Provide the (X, Y) coordinate of the cell's center where the given text is located.  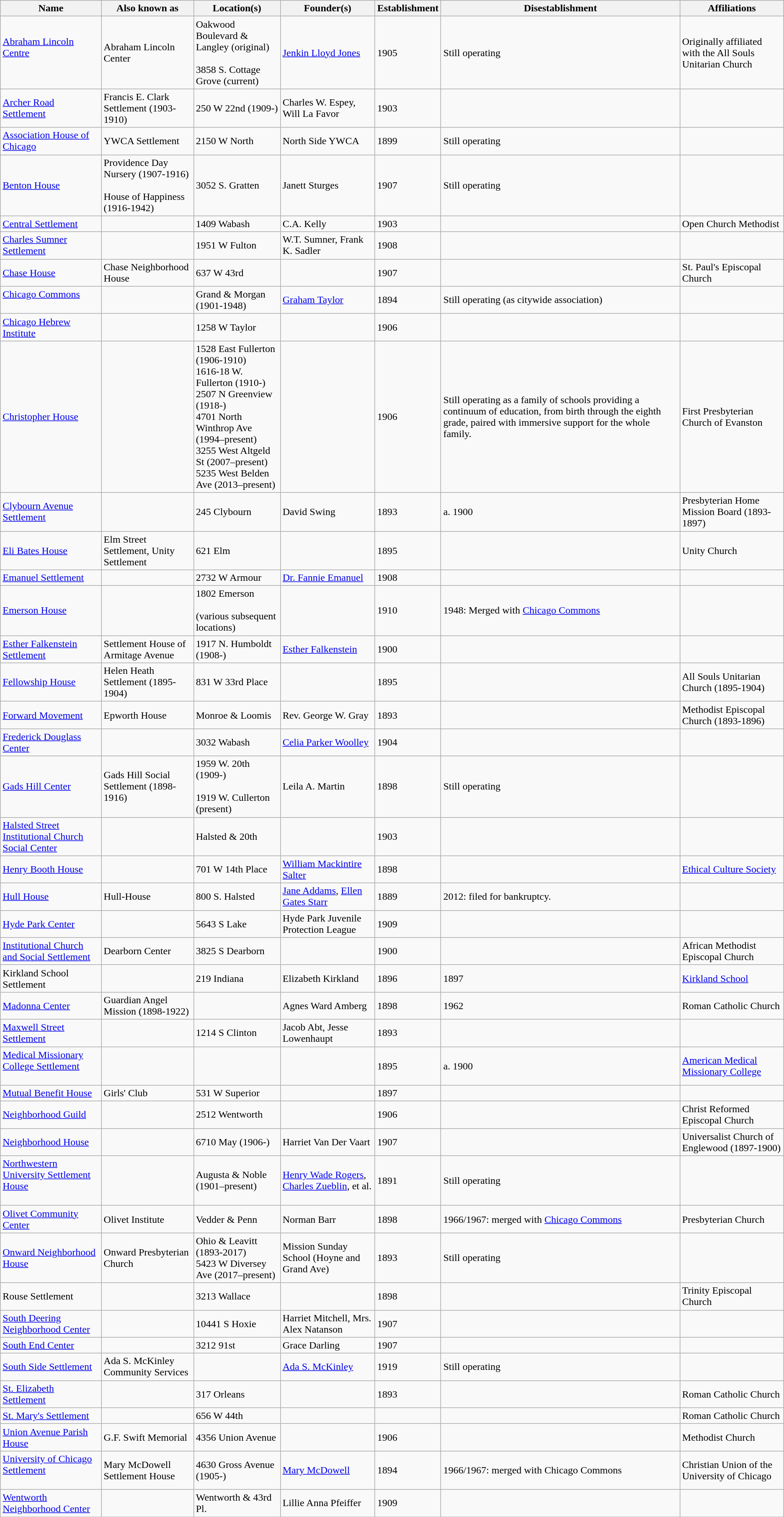
Christian Union of the University of Chicago (732, 1470)
Affiliations (732, 8)
Olivet Institute (147, 1219)
10441 S Hoxie (237, 1323)
Helen Heath Settlement (1895-1904) (147, 682)
Ethical Culture Society (732, 869)
Halsted Street Institutional Church Social Center (51, 836)
2732 W Armour (237, 578)
Emerson House (51, 611)
Mary McDowell Settlement House (147, 1470)
Celia Parker Woolley (328, 743)
St. Paul's Episcopal Church (732, 272)
Esther Falkenstein (328, 650)
Methodist Church (732, 1437)
Originally affiliated with the All Souls Unitarian Church (732, 53)
First Presbyterian Church of Evanston (732, 417)
3052 S. Gratten (237, 185)
Maxwell Street Settlement (51, 1033)
1910 (408, 611)
317 Orleans (237, 1394)
Monroe & Loomis (237, 715)
Leila A. Martin (328, 787)
1258 W Taylor (237, 327)
5643 S Lake (237, 924)
South Deering Neighborhood Center (51, 1323)
1951 W Fulton (237, 246)
Founder(s) (328, 8)
1409 Wabash (237, 224)
Institutional Church and Social Settlement (51, 951)
Chase House (51, 272)
C.A. Kelly (328, 224)
1919 (408, 1367)
Norman Barr (328, 1219)
Wentworth & 43rd Pl. (237, 1503)
Harriet Mitchell, Mrs. Alex Natanson (328, 1323)
North Side YWCA (328, 141)
Frederick Douglass Center (51, 743)
Madonna Center (51, 1006)
2012: filed for bankruptcy. (560, 897)
Mutual Benefit House (51, 1093)
Chicago Commons (51, 300)
St. Mary's Settlement (51, 1416)
African Methodist Episcopal Church (732, 951)
Ohio & Leavitt (1893-2017)5423 W Diversey Ave (2017–present) (237, 1258)
Harriet Van Der Vaart (328, 1142)
Abraham Lincoln Centre (51, 53)
Neighborhood Guild (51, 1115)
Benton House (51, 185)
Gads Hill Center (51, 787)
1802 Emerson(various subsequent locations) (237, 611)
1891 (408, 1181)
Halsted & 20th (237, 836)
219 Indiana (237, 978)
Grand & Morgan (1901-1948) (237, 300)
1917 N. Humboldt (1908-) (237, 650)
Agnes Ward Amberg (328, 1006)
Methodist Episcopal Church (1893-1896) (732, 715)
Epworth House (147, 715)
Unity Church (732, 551)
Hull-House (147, 897)
Presbyterian Church (732, 1219)
W.T. Sumner, Frank K. Sadler (328, 246)
656 W 44th (237, 1416)
831 W 33rd Place (237, 682)
Settlement House of Armitage Avenue (147, 650)
6710 May (1906-) (237, 1142)
Kirkland School (732, 978)
Medical Missionary College Settlement (51, 1066)
Central Settlement (51, 224)
Location(s) (237, 8)
St. Elizabeth Settlement (51, 1394)
Hyde Park Juvenile Protection League (328, 924)
Wentworth Neighborhood Center (51, 1503)
Hull House (51, 897)
University of Chicago Settlement (51, 1470)
Hyde Park Center (51, 924)
Esther Falkenstein Settlement (51, 650)
South Side Settlement (51, 1367)
Establishment (408, 8)
Christopher House (51, 417)
531 W Superior (237, 1093)
Olivet Community Center (51, 1219)
Ada S. McKinley Community Services (147, 1367)
American Medical Missionary College (732, 1066)
Mission Sunday School (Hoyne and Grand Ave) (328, 1258)
1959 W. 20th (1909-)1919 W. Cullerton (present) (237, 787)
Dr. Fannie Emanuel (328, 578)
1905 (408, 53)
Rev. George W. Gray (328, 715)
Charles W. Espey, Will La Favor (328, 108)
Union Avenue Parish House (51, 1437)
Emanuel Settlement (51, 578)
Lillie Anna Pfeiffer (328, 1503)
Open Church Methodist (732, 224)
Clybourn Avenue Settlement (51, 512)
2150 W North (237, 141)
Onward Presbyterian Church (147, 1258)
Neighborhood House (51, 1142)
G.F. Swift Memorial (147, 1437)
Dearborn Center (147, 951)
Christ Reformed Episcopal Church (732, 1115)
Henry Wade Rogers, Charles Zueblin, et al. (328, 1181)
Girls' Club (147, 1093)
Ada S. McKinley (328, 1367)
South End Center (51, 1345)
Association House of Chicago (51, 141)
Elm Street Settlement, Unity Settlement (147, 551)
Kirkland School Settlement (51, 978)
2512 Wentworth (237, 1115)
3825 S Dearborn (237, 951)
1904 (408, 743)
Elizabeth Kirkland (328, 978)
Chicago Hebrew Institute (51, 327)
1962 (560, 1006)
Guardian Angel Mission (1898-1922) (147, 1006)
701 W 14th Place (237, 869)
3213 Wallace (237, 1297)
Janett Sturges (328, 185)
Chase Neighborhood House (147, 272)
4630 Gross Avenue (1905-) (237, 1470)
David Swing (328, 512)
Augusta & Noble (1901–present) (237, 1181)
YWCA Settlement (147, 141)
250 W 22nd (1909-) (237, 108)
Grace Darling (328, 1345)
1896 (408, 978)
3032 Wabash (237, 743)
Onward Neighborhood House (51, 1258)
Henry Booth House (51, 869)
Northwestern University Settlement House (51, 1181)
Jane Addams, Ellen Gates Starr (328, 897)
Fellowship House (51, 682)
Jacob Abt, Jesse Lowenhaupt (328, 1033)
Still operating (as citywide association) (560, 300)
621 Elm (237, 551)
Jenkin Lloyd Jones (328, 53)
Archer Road Settlement (51, 108)
Mary McDowell (328, 1470)
Oakwood Boulevard & Langley (original)3858 S. Cottage Grove (current) (237, 53)
Name (51, 8)
1899 (408, 141)
800 S. Halsted (237, 897)
Francis E. Clark Settlement (1903-1910) (147, 108)
Rouse Settlement (51, 1297)
Presbyterian Home Mission Board (1893-1897) (732, 512)
1889 (408, 897)
1948: Merged with Chicago Commons (560, 611)
637 W 43rd (237, 272)
Abraham Lincoln Center (147, 53)
Graham Taylor (328, 300)
Providence Day Nursery (1907-1916)House of Happiness (1916-1942) (147, 185)
3212 91st (237, 1345)
Eli Bates House (51, 551)
All Souls Unitarian Church (1895-1904) (732, 682)
4356 Union Avenue (237, 1437)
Trinity Episcopal Church (732, 1297)
Also known as (147, 8)
Gads Hill Social Settlement (1898-1916) (147, 787)
Forward Movement (51, 715)
Disestablishment (560, 8)
245 Clybourn (237, 512)
William Mackintire Salter (328, 869)
Universalist Church of Englewood (1897-1900) (732, 1142)
Vedder & Penn (237, 1219)
Charles Sumner Settlement (51, 246)
1214 S Clinton (237, 1033)
